Find where the given text appears and provide that cell's center as (x, y) coordinate. 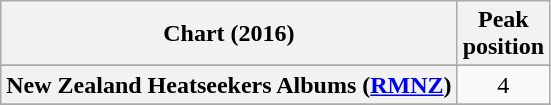
New Zealand Heatseekers Albums (RMNZ) (229, 85)
Chart (2016) (229, 34)
Peak position (503, 34)
4 (503, 85)
